From the cell containing the given text, extract its center point as [x, y] coordinate. 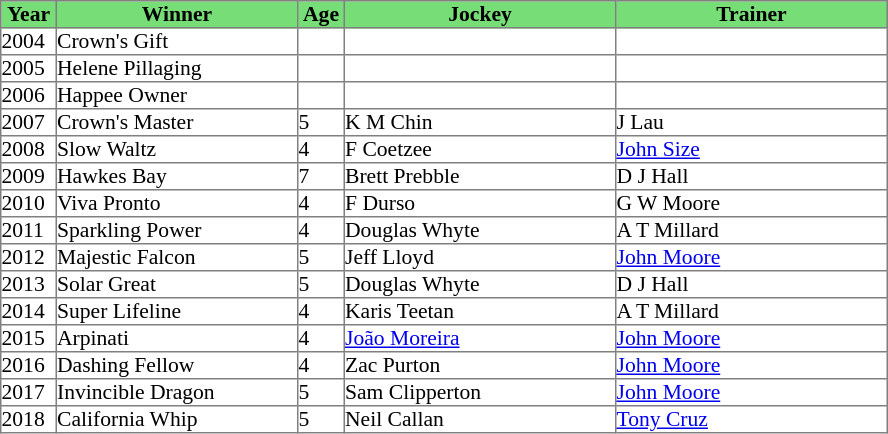
Zac Purton [480, 366]
Happee Owner [177, 96]
Brett Prebble [480, 176]
2014 [29, 312]
2005 [29, 68]
K M Chin [480, 122]
2004 [29, 42]
F Coetzee [480, 150]
2010 [29, 204]
Sparkling Power [177, 230]
2018 [29, 420]
2007 [29, 122]
Tony Cruz [752, 420]
2017 [29, 392]
Karis Teetan [480, 312]
Jeff Lloyd [480, 258]
J Lau [752, 122]
Sam Clipperton [480, 392]
Solar Great [177, 284]
Super Lifeline [177, 312]
Dashing Fellow [177, 366]
Jockey [480, 14]
Viva Pronto [177, 204]
Invincible Dragon [177, 392]
Crown's Gift [177, 42]
John Size [752, 150]
F Durso [480, 204]
2015 [29, 338]
2016 [29, 366]
7 [321, 176]
Majestic Falcon [177, 258]
Crown's Master [177, 122]
2006 [29, 96]
Neil Callan [480, 420]
California Whip [177, 420]
Age [321, 14]
2013 [29, 284]
Hawkes Bay [177, 176]
2008 [29, 150]
Winner [177, 14]
João Moreira [480, 338]
Trainer [752, 14]
2011 [29, 230]
Year [29, 14]
2012 [29, 258]
Helene Pillaging [177, 68]
2009 [29, 176]
G W Moore [752, 204]
Arpinati [177, 338]
Slow Waltz [177, 150]
